Capture the cell that displays the provided text and extract its (x, y) central coordinate. 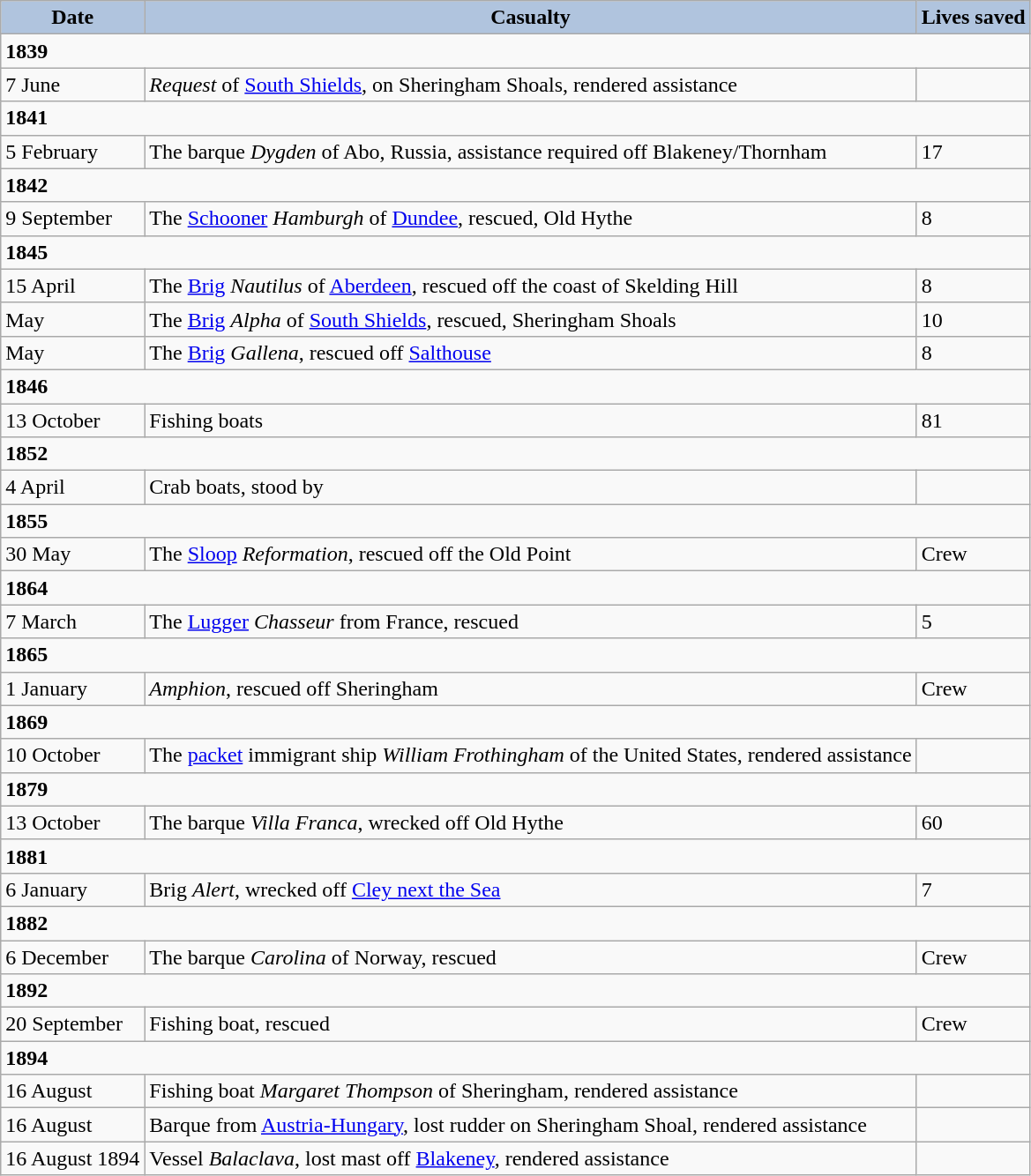
6 January (72, 889)
60 (974, 822)
The barque Villa Franca, wrecked off Old Hythe (531, 822)
1892 (515, 991)
5 (974, 621)
The barque Dygden of Abo, Russia, assistance required off Blakeney/Thornham (531, 152)
1865 (515, 655)
Lives saved (974, 18)
Crab boats, stood by (531, 488)
Fishing boat Margaret Thompson of Sheringham, rendered assistance (531, 1091)
The Schooner Hamburgh of Dundee, rescued, Old Hythe (531, 219)
The Lugger Chasseur from France, rescued (531, 621)
81 (974, 421)
1864 (515, 588)
15 April (72, 286)
The packet immigrant ship William Frothingham of the United States, rendered assistance (531, 755)
1879 (515, 789)
1841 (515, 118)
1894 (515, 1058)
7 June (72, 85)
6 December (72, 956)
4 April (72, 488)
7 (974, 889)
The barque Carolina of Norway, rescued (531, 956)
1855 (515, 521)
1846 (515, 386)
Vessel Balaclava, lost mast off Blakeney, rendered assistance (531, 1158)
1869 (515, 722)
Fishing boats (531, 421)
Fishing boat, rescued (531, 1024)
10 October (72, 755)
17 (974, 152)
Amphion, rescued off Sheringham (531, 688)
1852 (515, 454)
5 February (72, 152)
The Brig Nautilus of Aberdeen, rescued off the coast of Skelding Hill (531, 286)
10 (974, 319)
Request of South Shields, on Sheringham Shoals, rendered assistance (531, 85)
The Sloop Reformation, rescued off the Old Point (531, 555)
30 May (72, 555)
1842 (515, 185)
20 September (72, 1024)
1845 (515, 252)
The Brig Gallena, rescued off Salthouse (531, 353)
16 August 1894 (72, 1158)
Casualty (531, 18)
1882 (515, 923)
Barque from Austria-Hungary, lost rudder on Sheringham Shoal, rendered assistance (531, 1125)
1 January (72, 688)
7 March (72, 621)
9 September (72, 219)
Date (72, 18)
1881 (515, 856)
The Brig Alpha of South Shields, rescued, Sheringham Shoals (531, 319)
Brig Alert, wrecked off Cley next the Sea (531, 889)
1839 (515, 51)
